Scan for the cell matching the given text and deliver its [x, y] coordinate at center. 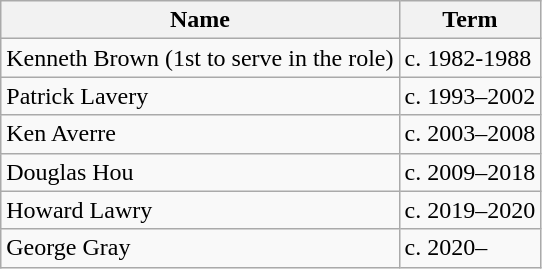
Howard Lawry [200, 210]
Name [200, 20]
Term [470, 20]
c. 2020– [470, 248]
c. 2003–2008 [470, 134]
Douglas Hou [200, 172]
c. 1993–2002 [470, 96]
Patrick Lavery [200, 96]
George Gray [200, 248]
Kenneth Brown (1st to serve in the role) [200, 58]
c. 2019–2020 [470, 210]
Ken Averre [200, 134]
c. 1982-1988 [470, 58]
c. 2009–2018 [470, 172]
